Find where the given text appears and provide that cell's center as [x, y] coordinate. 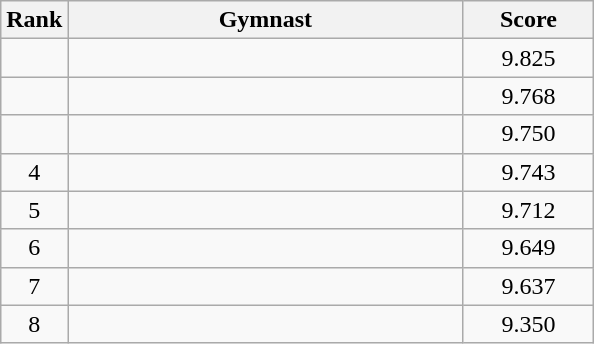
6 [34, 248]
Gymnast [266, 20]
9.750 [528, 134]
Score [528, 20]
9.649 [528, 248]
8 [34, 324]
Rank [34, 20]
9.712 [528, 210]
9.768 [528, 96]
7 [34, 286]
9.350 [528, 324]
9.743 [528, 172]
4 [34, 172]
9.637 [528, 286]
9.825 [528, 58]
5 [34, 210]
